Return [x, y] of the center of cell containing provided text 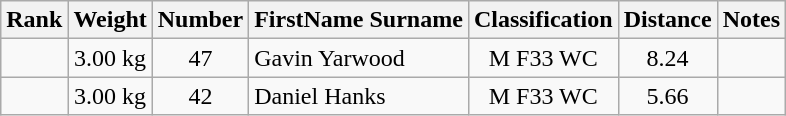
Weight [110, 20]
42 [200, 96]
Gavin Yarwood [359, 58]
8.24 [668, 58]
47 [200, 58]
Distance [668, 20]
FirstName Surname [359, 20]
Number [200, 20]
Rank [34, 20]
Notes [751, 20]
Daniel Hanks [359, 96]
5.66 [668, 96]
Classification [543, 20]
